Identify which cell holds the provided text, then report its [x, y] central coordinate. 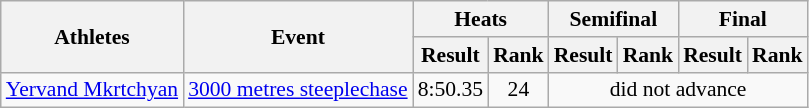
3000 metres steeplechase [298, 90]
did not advance [678, 90]
24 [518, 90]
Event [298, 36]
8:50.35 [450, 90]
Semifinal [614, 19]
Heats [481, 19]
Yervand Mkrtchyan [92, 90]
Athletes [92, 36]
Final [742, 19]
